Extract the [x, y] coordinate from the center of the cell holding the provided text.  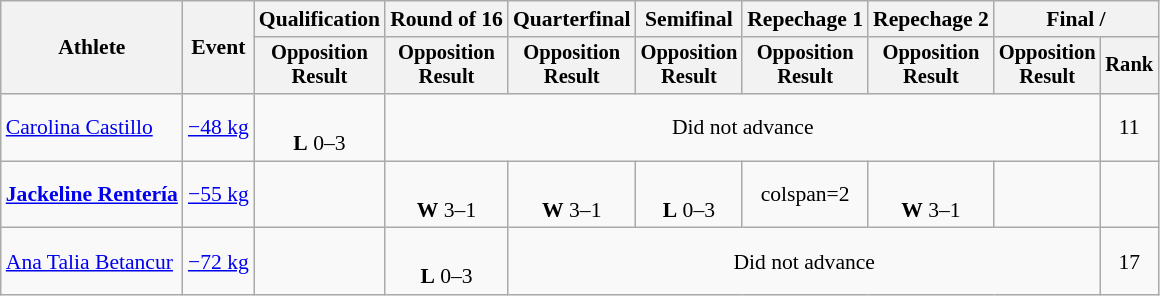
Rank [1129, 66]
Event [218, 48]
colspan=2 [805, 194]
−48 kg [218, 128]
Final / [1076, 19]
Ana Talia Betancur [92, 262]
11 [1129, 128]
Semifinal [690, 19]
Repechage 2 [931, 19]
Carolina Castillo [92, 128]
Athlete [92, 48]
Quarterfinal [572, 19]
Qualification [320, 19]
17 [1129, 262]
−72 kg [218, 262]
Round of 16 [446, 19]
−55 kg [218, 194]
Jackeline Rentería [92, 194]
Repechage 1 [805, 19]
